Return [x, y] of the center of cell containing provided text 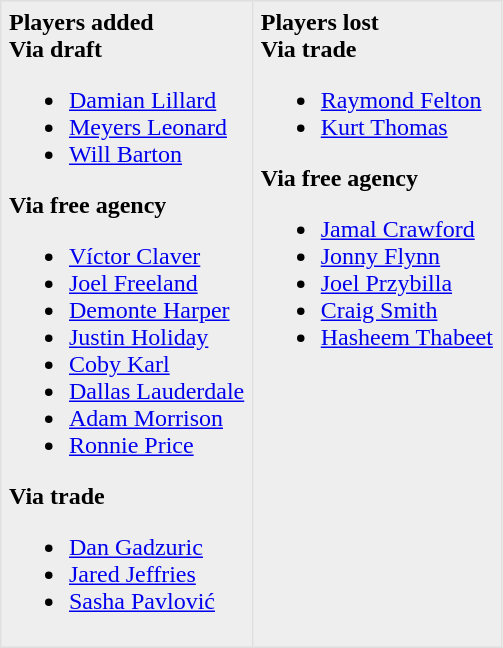
Players lostVia tradeRaymond FeltonKurt ThomasVia free agencyJamal CrawfordJonny FlynnJoel PrzybillaCraig SmithHasheem Thabeet [376, 324]
